Find where the given text appears and provide that cell's center as (X, Y) coordinate. 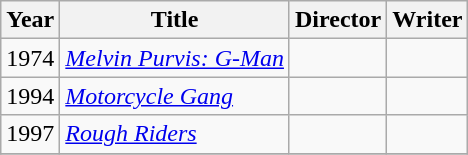
Melvin Purvis: G-Man (175, 58)
Motorcycle Gang (175, 96)
Director (338, 20)
1997 (30, 134)
Title (175, 20)
1974 (30, 58)
Year (30, 20)
Rough Riders (175, 134)
1994 (30, 96)
Writer (428, 20)
